Extract the [X, Y] coordinate from the center of the cell holding the provided text.  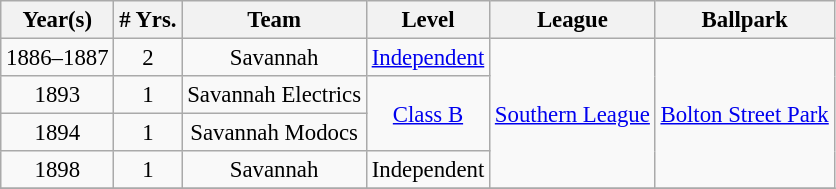
Bolton Street Park [744, 114]
Class B [428, 114]
Year(s) [58, 20]
Level [428, 20]
1886–1887 [58, 58]
2 [148, 58]
Ballpark [744, 20]
Southern League [573, 114]
Team [274, 20]
League [573, 20]
# Yrs. [148, 20]
Savannah Electrics [274, 95]
1893 [58, 95]
Savannah Modocs [274, 133]
1898 [58, 170]
1894 [58, 133]
